Output the (x, y) coordinate of the center of the cell containing the given text.  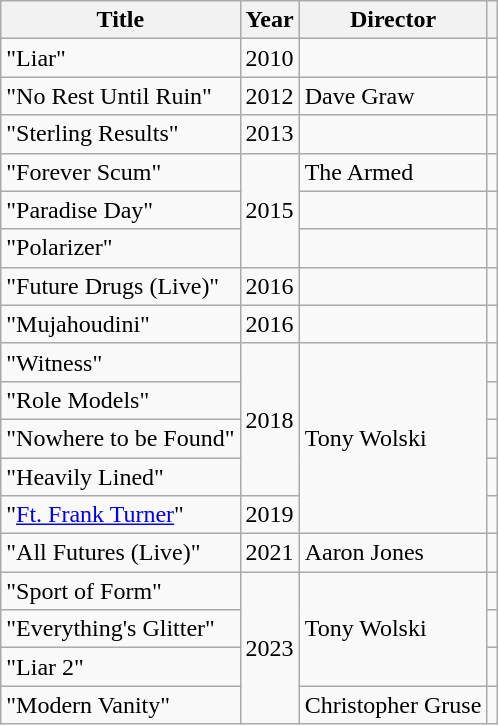
"Sport of Form" (120, 591)
2019 (270, 515)
"Nowhere to be Found" (120, 438)
Director (393, 20)
"Liar" (120, 58)
"Modern Vanity" (120, 705)
"Liar 2" (120, 667)
"Paradise Day" (120, 210)
2015 (270, 210)
Title (120, 20)
2013 (270, 134)
The Armed (393, 172)
"Role Models" (120, 400)
2023 (270, 648)
2018 (270, 419)
"Forever Scum" (120, 172)
2021 (270, 553)
"Ft. Frank Turner" (120, 515)
"Polarizer" (120, 248)
Year (270, 20)
Aaron Jones (393, 553)
"All Futures (Live)" (120, 553)
Dave Graw (393, 96)
"No Rest Until Ruin" (120, 96)
2010 (270, 58)
2012 (270, 96)
"Everything's Glitter" (120, 629)
"Witness" (120, 362)
"Sterling Results" (120, 134)
"Mujahoudini" (120, 324)
"Heavily Lined" (120, 477)
"Future Drugs (Live)" (120, 286)
Christopher Gruse (393, 705)
